Return (X, Y) of the center of cell containing provided text 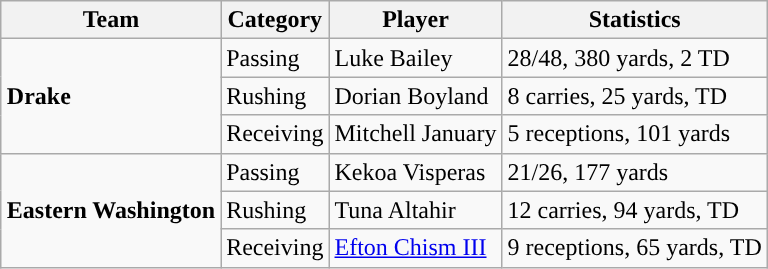
28/48, 380 yards, 2 TD (634, 58)
Category (275, 20)
21/26, 177 yards (634, 172)
Tuna Altahir (416, 210)
8 carries, 25 yards, TD (634, 96)
Team (110, 20)
Luke Bailey (416, 58)
Player (416, 20)
Mitchell January (416, 134)
Efton Chism III (416, 248)
12 carries, 94 yards, TD (634, 210)
Drake (110, 96)
Kekoa Visperas (416, 172)
Statistics (634, 20)
9 receptions, 65 yards, TD (634, 248)
Eastern Washington (110, 210)
5 receptions, 101 yards (634, 134)
Dorian Boyland (416, 96)
